Scan for the cell matching the given text and deliver its [X, Y] coordinate at center. 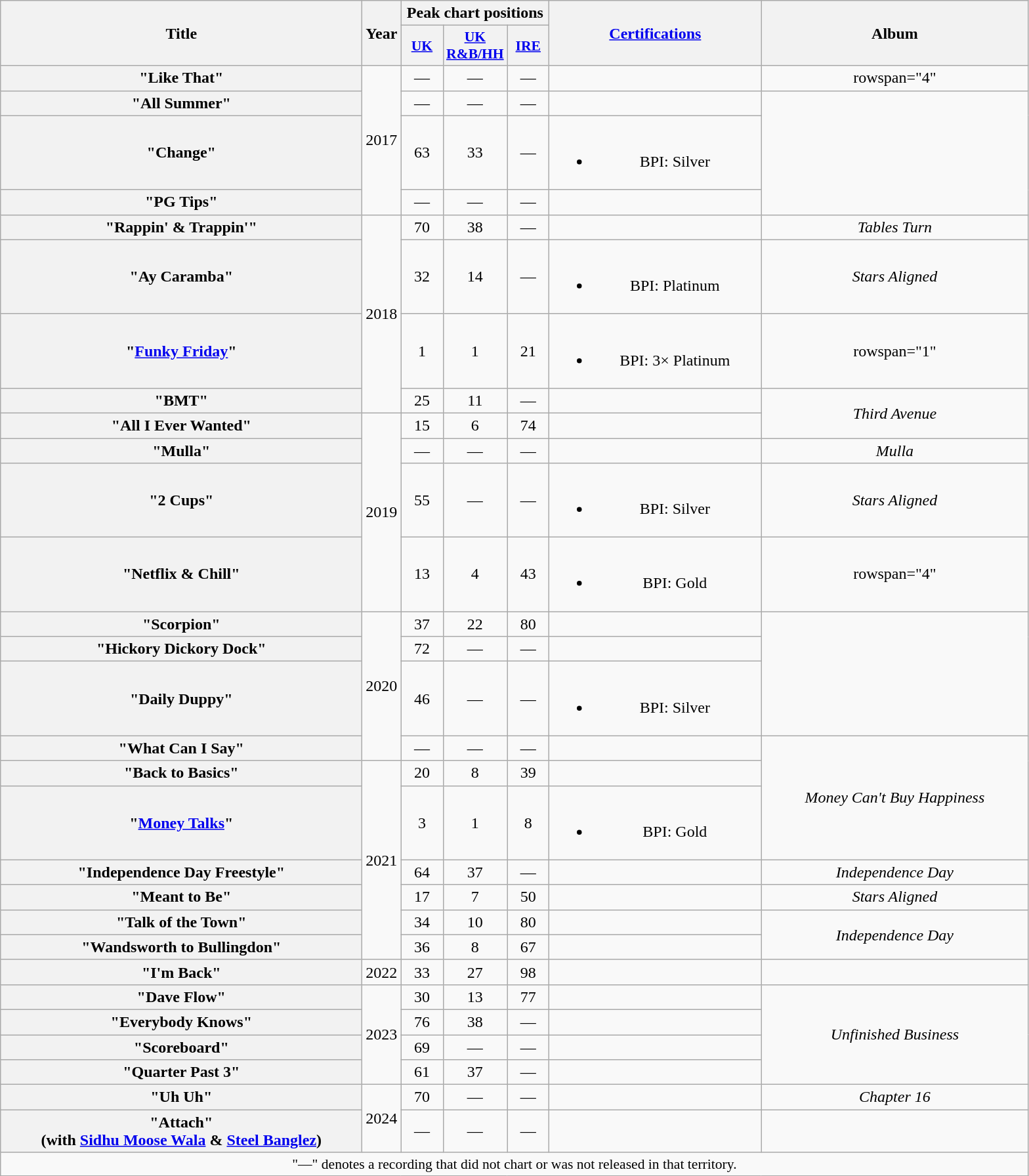
"Hickory Dickory Dock" [181, 649]
Third Avenue [895, 413]
4 [475, 575]
Peak chart positions [475, 13]
39 [528, 773]
30 [422, 997]
"Independence Day Freestyle" [181, 872]
"Dave Flow" [181, 997]
"All Summer" [181, 103]
55 [422, 500]
34 [422, 922]
Tables Turn [895, 227]
"Like That" [181, 78]
"Attach"(with Sidhu Moose Wala & Steel Banglez) [181, 1131]
36 [422, 947]
27 [475, 972]
Certifications [655, 33]
"Scorpion" [181, 624]
2020 [382, 686]
IRE [528, 46]
"PG Tips" [181, 202]
64 [422, 872]
"Mulla" [181, 451]
"All I Ever Wanted" [181, 425]
"Money Talks" [181, 823]
7 [475, 897]
22 [475, 624]
3 [422, 823]
10 [475, 922]
32 [422, 277]
"Wandsworth to Bullingdon" [181, 947]
72 [422, 649]
"Meant to Be" [181, 897]
2023 [382, 1034]
"Quarter Past 3" [181, 1072]
2022 [382, 972]
Mulla [895, 451]
25 [422, 400]
Unfinished Business [895, 1034]
"BMT" [181, 400]
Chapter 16 [895, 1097]
20 [422, 773]
61 [422, 1072]
Album [895, 33]
14 [475, 277]
77 [528, 997]
15 [422, 425]
2019 [382, 512]
21 [528, 350]
67 [528, 947]
"Back to Basics" [181, 773]
Title [181, 33]
2021 [382, 860]
UKR&B/HH [475, 46]
76 [422, 1022]
Year [382, 33]
BPI: 3× Platinum [655, 350]
98 [528, 972]
"What Can I Say" [181, 748]
46 [422, 698]
"Ay Caramba" [181, 277]
"2 Cups" [181, 500]
"Netflix & Chill" [181, 575]
"Funky Friday" [181, 350]
43 [528, 575]
69 [422, 1047]
"Change" [181, 152]
50 [528, 897]
17 [422, 897]
2024 [382, 1118]
"Talk of the Town" [181, 922]
"Daily Duppy" [181, 698]
"Everybody Knows" [181, 1022]
"I'm Back" [181, 972]
6 [475, 425]
"Uh Uh" [181, 1097]
"Scoreboard" [181, 1047]
74 [528, 425]
"—" denotes a recording that did not chart or was not released in that territory. [514, 1164]
2017 [382, 140]
11 [475, 400]
63 [422, 152]
rowspan="1" [895, 350]
UK [422, 46]
2018 [382, 314]
"Rappin' & Trappin'" [181, 227]
BPI: Platinum [655, 277]
Money Can't Buy Happiness [895, 798]
